Identify which cell holds the provided text, then report its [X, Y] central coordinate. 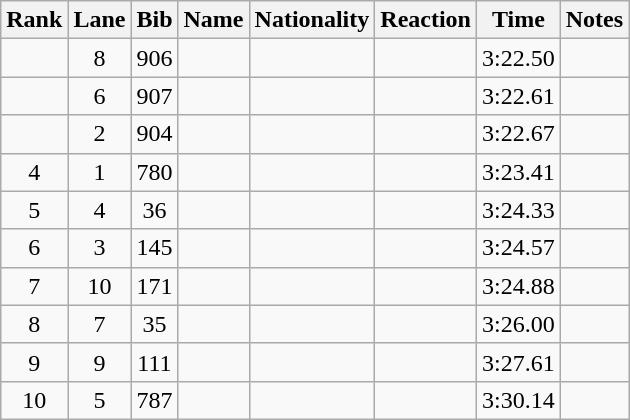
36 [154, 210]
3:23.41 [519, 172]
3:22.61 [519, 96]
3:22.67 [519, 134]
35 [154, 324]
3:24.57 [519, 248]
111 [154, 362]
906 [154, 58]
Reaction [426, 20]
787 [154, 400]
3:24.33 [519, 210]
171 [154, 286]
Lane [100, 20]
145 [154, 248]
3:27.61 [519, 362]
3:26.00 [519, 324]
904 [154, 134]
Rank [34, 20]
780 [154, 172]
2 [100, 134]
3:22.50 [519, 58]
907 [154, 96]
3:30.14 [519, 400]
Name [214, 20]
3 [100, 248]
Notes [594, 20]
3:24.88 [519, 286]
Nationality [312, 20]
Time [519, 20]
Bib [154, 20]
1 [100, 172]
